Extract the (X, Y) coordinate from the center of the cell holding the provided text.  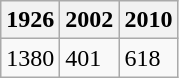
401 (90, 58)
1380 (30, 58)
2002 (90, 20)
618 (148, 58)
2010 (148, 20)
1926 (30, 20)
